Return the [x, y] coordinate for the center point of the cell that contains the specified text.  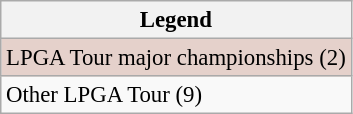
LPGA Tour major championships (2) [176, 58]
Other LPGA Tour (9) [176, 95]
Legend [176, 20]
